Capture the cell that displays the provided text and extract its [X, Y] central coordinate. 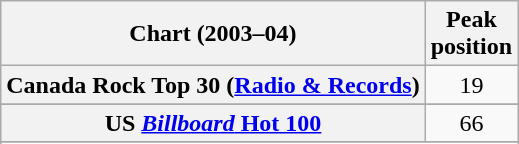
US Billboard Hot 100 [213, 123]
Chart (2003–04) [213, 34]
Canada Rock Top 30 (Radio & Records) [213, 85]
19 [471, 85]
66 [471, 123]
Peakposition [471, 34]
